Determine the [x, y] coordinate at the center of the cell enclosing the given text.  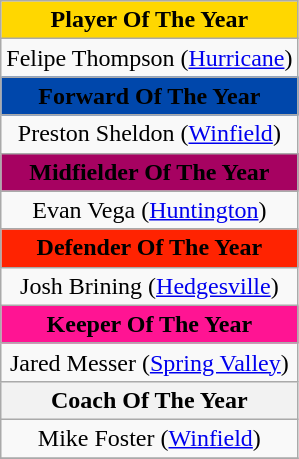
Jared Messer (Spring Valley) [150, 362]
Mike Foster (Winfield) [150, 438]
Midfielder Of The Year [150, 172]
Keeper Of The Year [150, 324]
Forward Of The Year [150, 96]
Josh Brining (Hedgesville) [150, 286]
Player Of The Year [150, 20]
Felipe Thompson (Hurricane) [150, 58]
Defender Of The Year [150, 248]
Preston Sheldon (Winfield) [150, 134]
Coach Of The Year [150, 400]
Evan Vega (Huntington) [150, 210]
